Determine the [X, Y] coordinate at the center of the cell enclosing the given text.  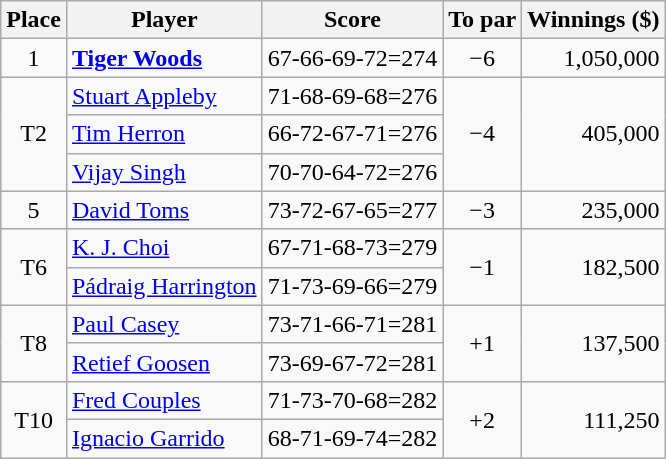
66-72-67-71=276 [352, 134]
71-68-69-68=276 [352, 96]
To par [482, 20]
T2 [34, 134]
70-70-64-72=276 [352, 172]
Player [164, 20]
Paul Casey [164, 324]
Winnings ($) [594, 20]
+1 [482, 343]
Place [34, 20]
−1 [482, 267]
182,500 [594, 267]
Tim Herron [164, 134]
K. J. Choi [164, 248]
111,250 [594, 419]
Tiger Woods [164, 58]
Ignacio Garrido [164, 438]
73-72-67-65=277 [352, 210]
−3 [482, 210]
−6 [482, 58]
Retief Goosen [164, 362]
Vijay Singh [164, 172]
T10 [34, 419]
+2 [482, 419]
71-73-70-68=282 [352, 400]
235,000 [594, 210]
Pádraig Harrington [164, 286]
73-69-67-72=281 [352, 362]
T8 [34, 343]
1,050,000 [594, 58]
68-71-69-74=282 [352, 438]
David Toms [164, 210]
T6 [34, 267]
67-66-69-72=274 [352, 58]
Score [352, 20]
5 [34, 210]
73-71-66-71=281 [352, 324]
137,500 [594, 343]
71-73-69-66=279 [352, 286]
Fred Couples [164, 400]
−4 [482, 134]
67-71-68-73=279 [352, 248]
405,000 [594, 134]
Stuart Appleby [164, 96]
1 [34, 58]
